Scan for the cell matching the given text and deliver its [x, y] coordinate at center. 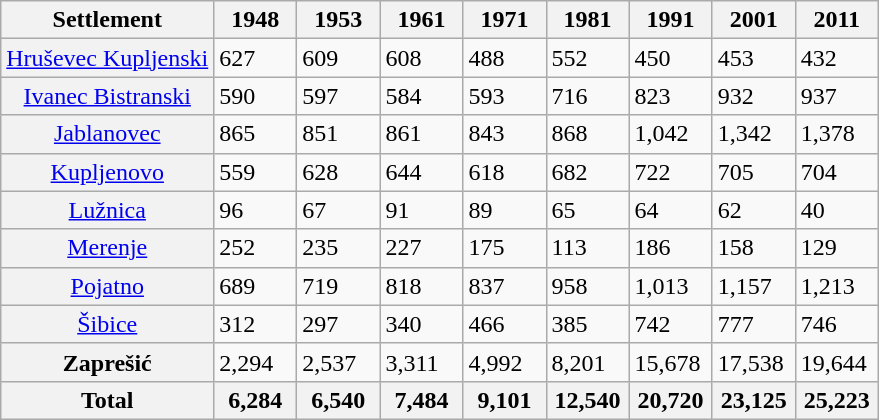
Zaprešić [108, 362]
20,720 [670, 400]
488 [504, 58]
1,213 [836, 286]
91 [422, 210]
432 [836, 58]
15,678 [670, 362]
644 [422, 172]
958 [588, 286]
89 [504, 210]
Total [108, 400]
Hruševec Kupljenski [108, 58]
113 [588, 248]
618 [504, 172]
2011 [836, 20]
937 [836, 96]
559 [256, 172]
9,101 [504, 400]
252 [256, 248]
1,042 [670, 134]
584 [422, 96]
719 [338, 286]
6,540 [338, 400]
19,644 [836, 362]
312 [256, 324]
861 [422, 134]
609 [338, 58]
186 [670, 248]
1971 [504, 20]
843 [504, 134]
1961 [422, 20]
742 [670, 324]
17,538 [754, 362]
Kupljenovo [108, 172]
705 [754, 172]
2001 [754, 20]
40 [836, 210]
297 [338, 324]
96 [256, 210]
823 [670, 96]
340 [422, 324]
1,342 [754, 134]
777 [754, 324]
1953 [338, 20]
453 [754, 58]
2,294 [256, 362]
3,311 [422, 362]
235 [338, 248]
Šibice [108, 324]
865 [256, 134]
Merenje [108, 248]
628 [338, 172]
Pojatno [108, 286]
158 [754, 248]
Jablanovec [108, 134]
62 [754, 210]
7,484 [422, 400]
682 [588, 172]
1981 [588, 20]
932 [754, 96]
4,992 [504, 362]
597 [338, 96]
552 [588, 58]
689 [256, 286]
746 [836, 324]
851 [338, 134]
64 [670, 210]
466 [504, 324]
1,378 [836, 134]
1948 [256, 20]
129 [836, 248]
608 [422, 58]
23,125 [754, 400]
385 [588, 324]
818 [422, 286]
704 [836, 172]
8,201 [588, 362]
6,284 [256, 400]
1,013 [670, 286]
Lužnica [108, 210]
868 [588, 134]
12,540 [588, 400]
175 [504, 248]
722 [670, 172]
25,223 [836, 400]
Settlement [108, 20]
1991 [670, 20]
Ivanec Bistranski [108, 96]
837 [504, 286]
2,537 [338, 362]
67 [338, 210]
450 [670, 58]
716 [588, 96]
1,157 [754, 286]
65 [588, 210]
590 [256, 96]
593 [504, 96]
227 [422, 248]
627 [256, 58]
